Output the [X, Y] coordinate of the center of the cell containing the given text.  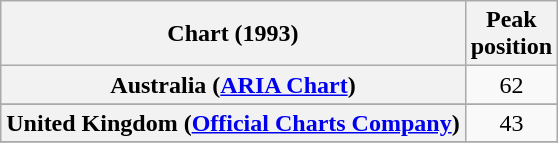
Chart (1993) [233, 34]
Peakposition [511, 34]
62 [511, 85]
Australia (ARIA Chart) [233, 85]
43 [511, 123]
United Kingdom (Official Charts Company) [233, 123]
